Determine the [x, y] coordinate at the center of the cell enclosing the given text.  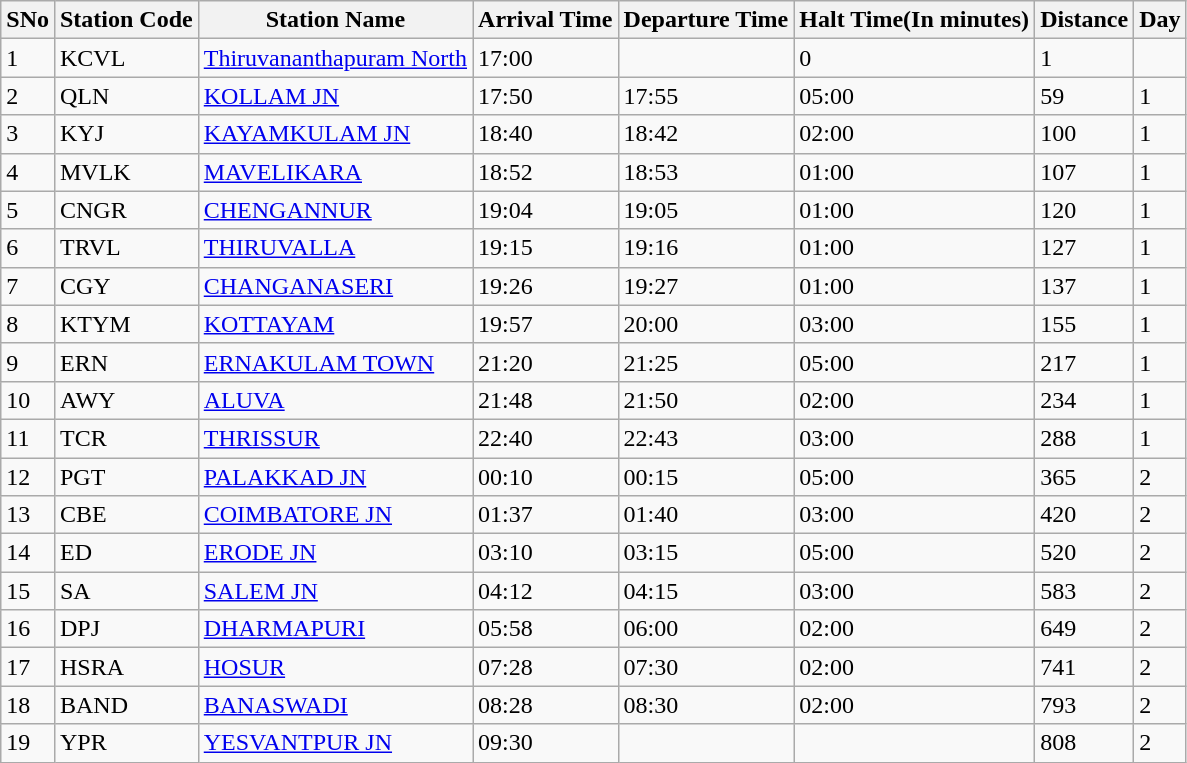
4 [28, 172]
Distance [1084, 20]
107 [1084, 172]
03:15 [706, 553]
7 [28, 286]
19:16 [706, 248]
12 [28, 477]
16 [28, 629]
127 [1084, 248]
21:50 [706, 400]
COIMBATORE JN [335, 515]
HSRA [126, 667]
3 [28, 134]
5 [28, 210]
PALAKKAD JN [335, 477]
Day [1160, 20]
ED [126, 553]
ALUVA [335, 400]
741 [1084, 667]
21:25 [706, 362]
15 [28, 591]
ERNAKULAM TOWN [335, 362]
19:04 [546, 210]
17:00 [546, 58]
SA [126, 591]
04:15 [706, 591]
PGT [126, 477]
CNGR [126, 210]
KOLLAM JN [335, 96]
420 [1084, 515]
KAYAMKULAM JN [335, 134]
00:10 [546, 477]
01:37 [546, 515]
520 [1084, 553]
11 [28, 438]
KYJ [126, 134]
365 [1084, 477]
18 [28, 705]
07:30 [706, 667]
Station Code [126, 20]
234 [1084, 400]
14 [28, 553]
03:10 [546, 553]
CGY [126, 286]
18:40 [546, 134]
DPJ [126, 629]
17 [28, 667]
22:43 [706, 438]
Halt Time(In minutes) [914, 20]
18:53 [706, 172]
SNo [28, 20]
CHANGANASERI [335, 286]
Thiruvananthapuram North [335, 58]
AWY [126, 400]
07:28 [546, 667]
6 [28, 248]
Departure Time [706, 20]
TRVL [126, 248]
06:00 [706, 629]
288 [1084, 438]
MAVELIKARA [335, 172]
583 [1084, 591]
793 [1084, 705]
HOSUR [335, 667]
CBE [126, 515]
DHARMAPURI [335, 629]
120 [1084, 210]
BANASWADI [335, 705]
05:58 [546, 629]
00:15 [706, 477]
KCVL [126, 58]
ERN [126, 362]
100 [1084, 134]
17:55 [706, 96]
21:48 [546, 400]
59 [1084, 96]
22:40 [546, 438]
808 [1084, 743]
137 [1084, 286]
19:05 [706, 210]
YESVANTPUR JN [335, 743]
KOTTAYAM [335, 324]
KTYM [126, 324]
09:30 [546, 743]
Station Name [335, 20]
CHENGANNUR [335, 210]
217 [1084, 362]
TCR [126, 438]
155 [1084, 324]
01:40 [706, 515]
19:27 [706, 286]
18:52 [546, 172]
17:50 [546, 96]
08:30 [706, 705]
18:42 [706, 134]
9 [28, 362]
19:15 [546, 248]
13 [28, 515]
20:00 [706, 324]
10 [28, 400]
8 [28, 324]
19 [28, 743]
0 [914, 58]
19:57 [546, 324]
ERODE JN [335, 553]
Arrival Time [546, 20]
21:20 [546, 362]
BAND [126, 705]
SALEM JN [335, 591]
08:28 [546, 705]
YPR [126, 743]
THIRUVALLA [335, 248]
QLN [126, 96]
THRISSUR [335, 438]
649 [1084, 629]
19:26 [546, 286]
MVLK [126, 172]
04:12 [546, 591]
